Capture the cell that displays the provided text and extract its [X, Y] central coordinate. 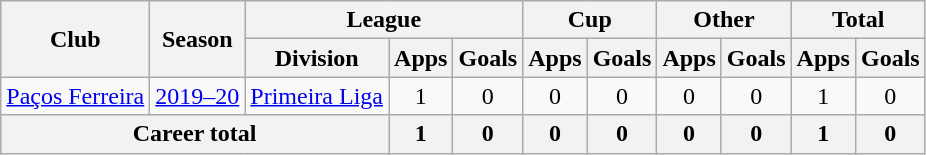
Cup [590, 20]
League [384, 20]
Paços Ferreira [76, 96]
Club [76, 39]
Other [724, 20]
Career total [195, 134]
2019–20 [198, 96]
Primeira Liga [317, 96]
Division [317, 58]
Season [198, 39]
Total [858, 20]
